Capture the cell that displays the provided text and extract its [x, y] central coordinate. 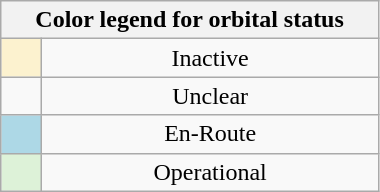
Operational [210, 172]
En-Route [210, 134]
Color legend for orbital status [190, 20]
Unclear [210, 96]
Inactive [210, 58]
